Scan for the cell matching the given text and deliver its (X, Y) coordinate at center. 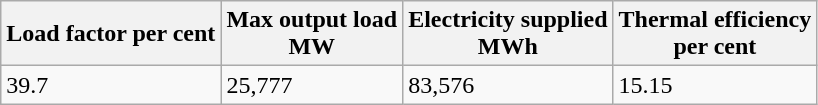
Electricity suppliedMWh (508, 34)
25,777 (312, 85)
15.15 (715, 85)
Thermal efficiencyper cent (715, 34)
39.7 (111, 85)
Max output load MW (312, 34)
83,576 (508, 85)
Load factor per cent (111, 34)
